For the text-containing cell, return its midpoint in (X, Y) coordinate format. 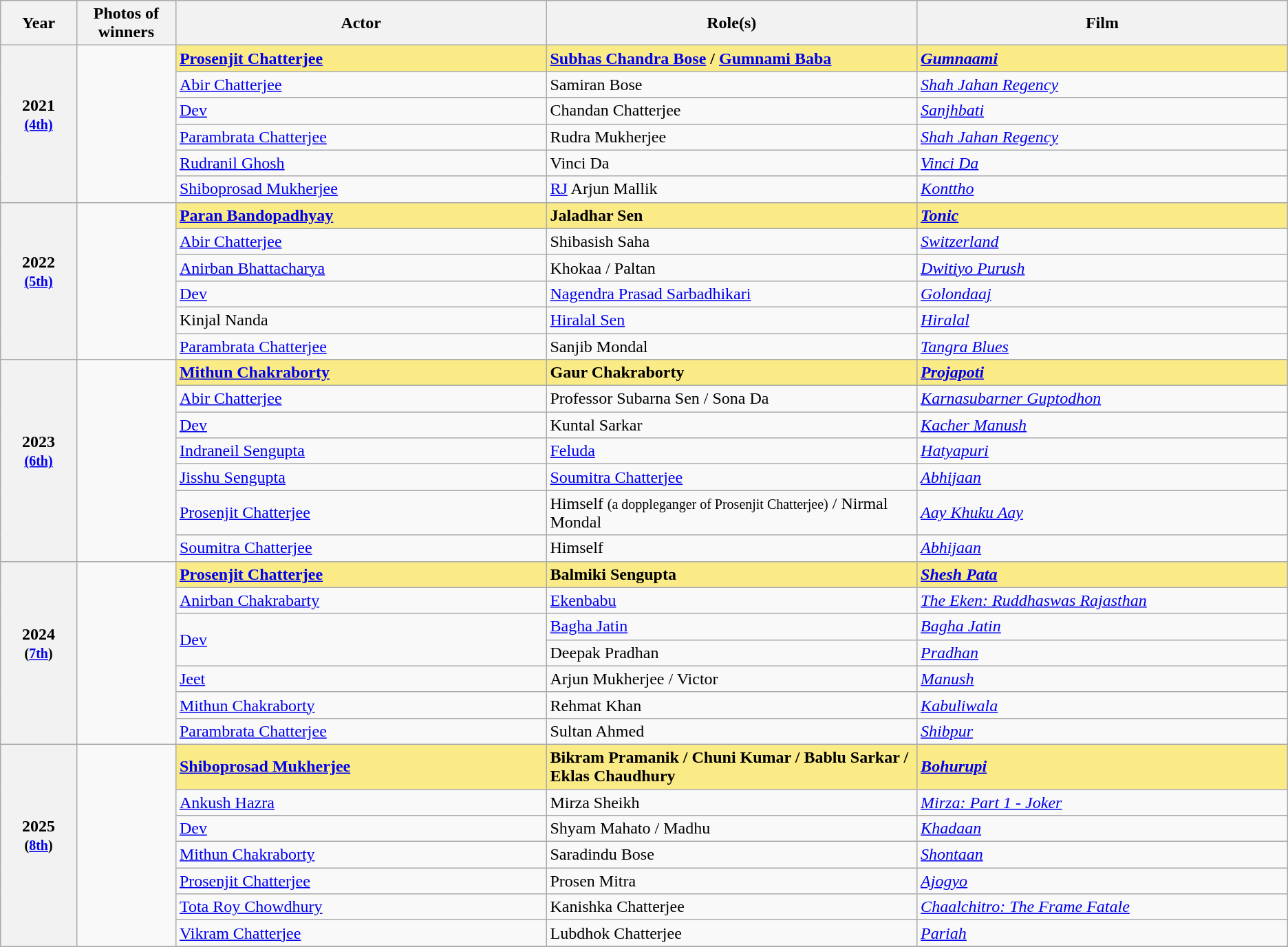
Aay Khuku Aay (1102, 513)
Jisshu Sengupta (361, 477)
Rudra Mukherjee (732, 137)
The Eken: Ruddhaswas Rajasthan (1102, 600)
Kacher Manush (1102, 425)
Pariah (1102, 933)
2023(6th) (39, 461)
Lubdhok Chatterjee (732, 933)
Himself (732, 548)
Hatyapuri (1102, 451)
Prosen Mitra (732, 881)
2025(8th) (39, 845)
Deepak Pradhan (732, 653)
Subhas Chandra Bose / Gumnami Baba (732, 58)
Gumnaami (1102, 58)
Jeet (361, 679)
Khadaan (1102, 829)
Shontaan (1102, 855)
Saradindu Bose (732, 855)
Sanjib Mondal (732, 346)
Sultan Ahmed (732, 731)
Hiralal (1102, 320)
Vikram Chatterjee (361, 933)
Tangra Blues (1102, 346)
2021(4th) (39, 124)
2024(7th) (39, 653)
Tota Roy Chowdhury (361, 907)
Paran Bandopadhyay (361, 215)
Anirban Chakrabarty (361, 600)
Shesh Pata (1102, 574)
Dwitiyo Purush (1102, 268)
Pradhan (1102, 653)
Projapoti (1102, 373)
Mirza: Part 1 - Joker (1102, 803)
Nagendra Prasad Sarbadhikari (732, 294)
2022(5th) (39, 281)
Actor (361, 23)
Gaur Chakraborty (732, 373)
Bikram Pramanik / Chuni Kumar / Bablu Sarkar / Eklas Chaudhury (732, 766)
Shibpur (1102, 731)
Jaladhar Sen (732, 215)
Chaalchitro: The Frame Fatale (1102, 907)
Switzerland (1102, 241)
Role(s) (732, 23)
Hiralal Sen (732, 320)
Mirza Sheikh (732, 803)
Sanjhbati (1102, 111)
Year (39, 23)
Karnasubarner Guptodhon (1102, 399)
Anirban Bhattacharya (361, 268)
Chandan Chatterjee (732, 111)
Samiran Bose (732, 85)
Ankush Hazra (361, 803)
Kanishka Chatterjee (732, 907)
Bohurupi (1102, 766)
Himself (a doppleganger of Prosenjit Chatterjee) / Nirmal Mondal (732, 513)
Khokaa / Paltan (732, 268)
Rudranil Ghosh (361, 163)
Rehmat Khan (732, 705)
Film (1102, 23)
Konttho (1102, 189)
Kabuliwala (1102, 705)
Professor Subarna Sen / Sona Da (732, 399)
Kuntal Sarkar (732, 425)
Balmiki Sengupta (732, 574)
Ekenbabu (732, 600)
Shyam Mahato / Madhu (732, 829)
Shibasish Saha (732, 241)
Golondaaj (1102, 294)
Photos of winners (126, 23)
Kinjal Nanda (361, 320)
Feluda (732, 451)
RJ Arjun Mallik (732, 189)
Tonic (1102, 215)
Arjun Mukherjee / Victor (732, 679)
Indraneil Sengupta (361, 451)
Manush (1102, 679)
Ajogyo (1102, 881)
